Return (X, Y) of the center of cell containing provided text 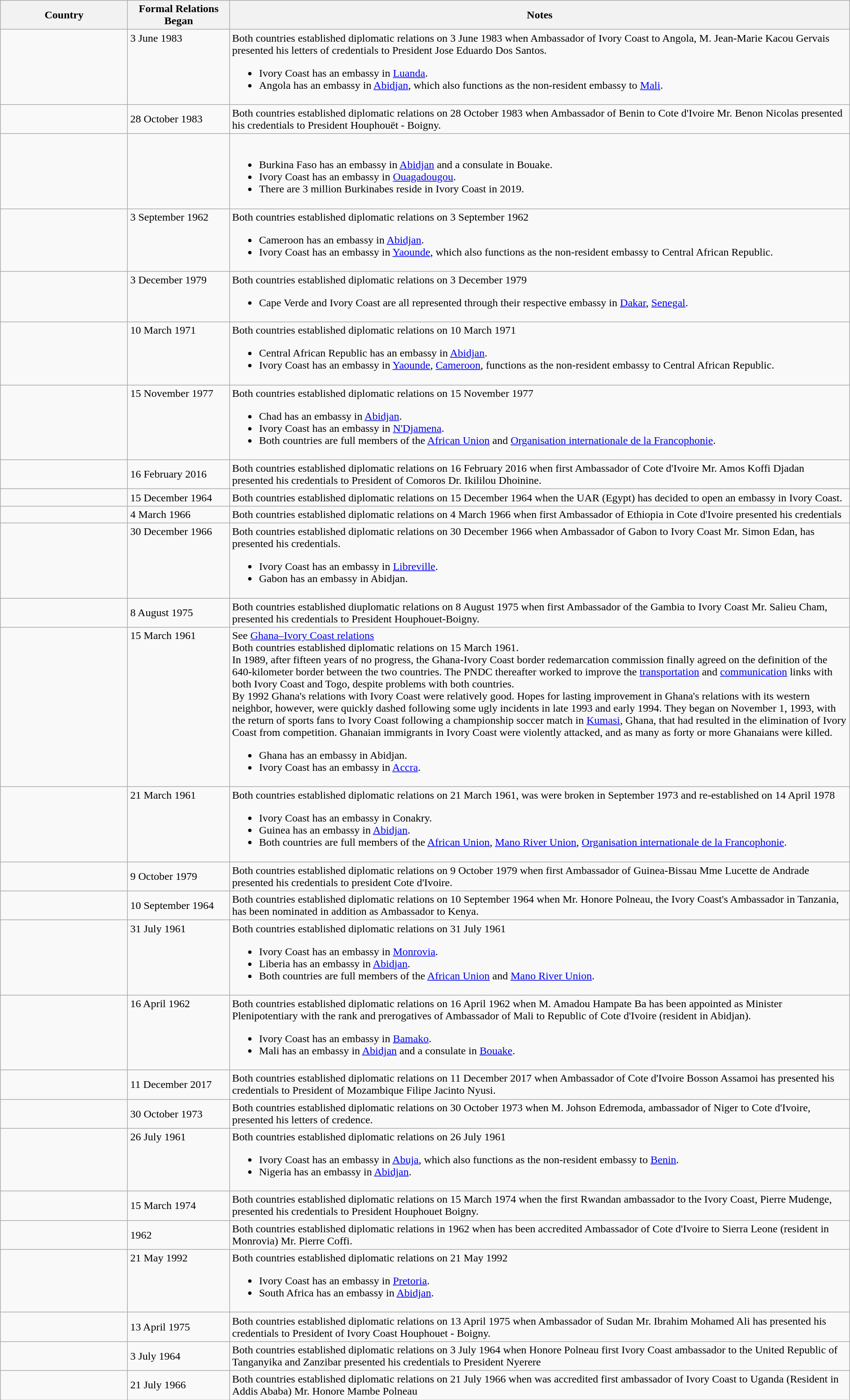
10 September 1964 (178, 906)
Country (64, 15)
3 June 1983 (178, 67)
28 October 1983 (178, 119)
15 March 1974 (178, 1205)
15 March 1961 (178, 707)
Both countries established diplomatic relations on 15 December 1964 when the UAR (Egypt) has decided to open an embassy in Ivory Coast. (540, 497)
30 December 1966 (178, 561)
15 December 1964 (178, 497)
11 December 2017 (178, 1084)
Both countries established diplomatic relations on 21 May 1992Ivory Coast has an embassy in Pretoria.South Africa has an embassy in Abidjan. (540, 1281)
30 October 1973 (178, 1114)
26 July 1961 (178, 1160)
4 March 1966 (178, 514)
21 July 1966 (178, 1385)
13 April 1975 (178, 1326)
21 March 1961 (178, 824)
15 November 1977 (178, 422)
Formal Relations Began (178, 15)
8 August 1975 (178, 613)
1962 (178, 1235)
3 July 1964 (178, 1356)
10 March 1971 (178, 353)
Both countries established diplomatic relations on 4 March 1966 when first Ambassador of Ethiopia in Cote d'Ivoire presented his credentials (540, 514)
31 July 1961 (178, 958)
3 September 1962 (178, 240)
Notes (540, 15)
16 April 1962 (178, 1032)
21 May 1992 (178, 1281)
3 December 1979 (178, 297)
16 February 2016 (178, 474)
9 October 1979 (178, 876)
